For the text-containing cell, return its midpoint in (X, Y) coordinate format. 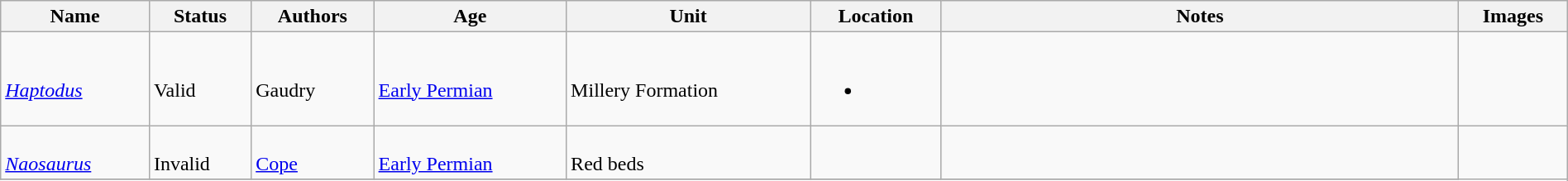
Images (1513, 17)
Location (877, 17)
Gaudry (313, 79)
Unit (688, 17)
Red beds (688, 152)
Haptodus (75, 79)
Status (200, 17)
Cope (313, 152)
Millery Formation (688, 79)
Naosaurus (75, 152)
Authors (313, 17)
Notes (1199, 17)
Invalid (200, 152)
Name (75, 17)
Age (470, 17)
Valid (200, 79)
